Identify which cell holds the provided text, then report its [X, Y] central coordinate. 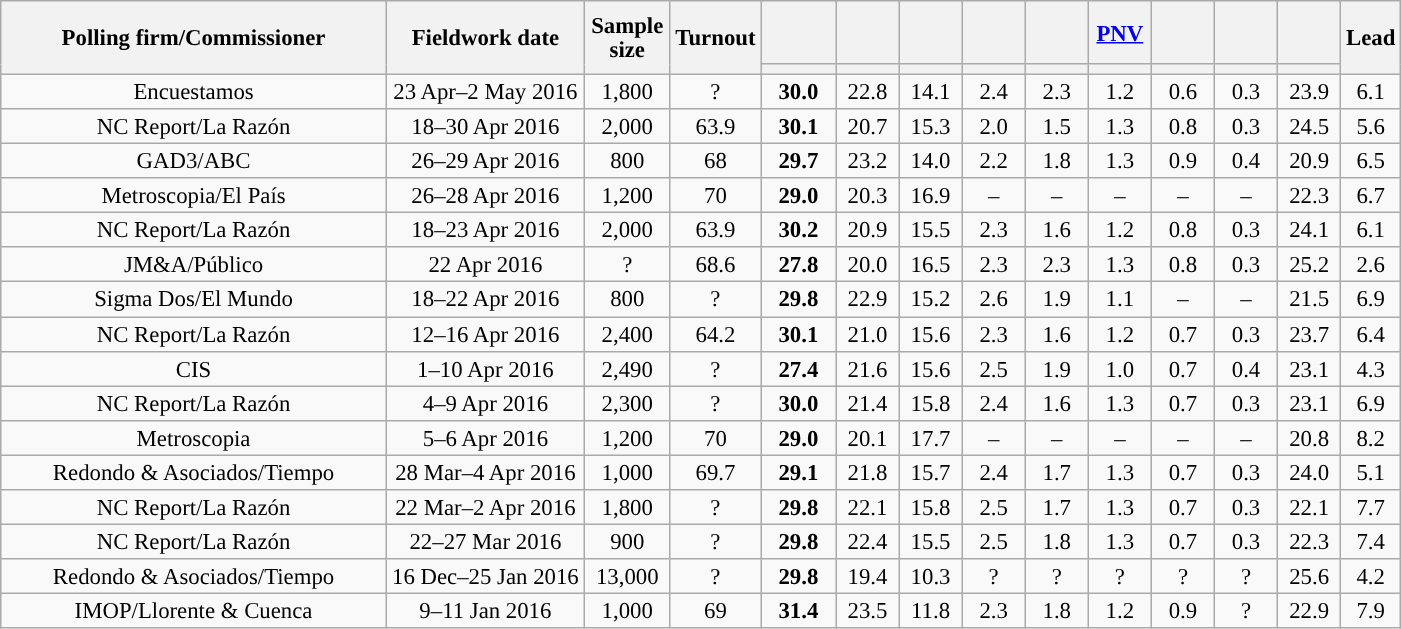
Metroscopia [194, 438]
1.1 [1120, 300]
24.5 [1310, 126]
19.4 [868, 576]
Lead [1371, 38]
22.4 [868, 542]
10.3 [930, 576]
22 Mar–2 Apr 2016 [485, 508]
69 [716, 610]
21.0 [868, 334]
14.1 [930, 92]
18–30 Apr 2016 [485, 126]
20.7 [868, 126]
16.5 [930, 266]
7.4 [1371, 542]
23.7 [1310, 334]
15.3 [930, 126]
64.2 [716, 334]
22.8 [868, 92]
18–22 Apr 2016 [485, 300]
Metroscopia/El País [194, 196]
29.1 [798, 472]
6.4 [1371, 334]
Sigma Dos/El Mundo [194, 300]
8.2 [1371, 438]
13,000 [627, 576]
11.8 [930, 610]
30.2 [798, 230]
7.7 [1371, 508]
2,300 [627, 404]
20.3 [868, 196]
16.9 [930, 196]
5–6 Apr 2016 [485, 438]
5.1 [1371, 472]
4.3 [1371, 368]
27.4 [798, 368]
24.0 [1310, 472]
21.8 [868, 472]
20.0 [868, 266]
1.0 [1120, 368]
2,490 [627, 368]
4–9 Apr 2016 [485, 404]
9–11 Jan 2016 [485, 610]
24.1 [1310, 230]
26–28 Apr 2016 [485, 196]
Encuestamos [194, 92]
68.6 [716, 266]
23.5 [868, 610]
23 Apr–2 May 2016 [485, 92]
14.0 [930, 162]
22–27 Mar 2016 [485, 542]
2.2 [994, 162]
Polling firm/Commissioner [194, 38]
0.6 [1182, 92]
1–10 Apr 2016 [485, 368]
25.6 [1310, 576]
900 [627, 542]
Turnout [716, 38]
2,400 [627, 334]
21.4 [868, 404]
27.8 [798, 266]
2.0 [994, 126]
22 Apr 2016 [485, 266]
21.6 [868, 368]
20.8 [1310, 438]
31.4 [798, 610]
5.6 [1371, 126]
PNV [1120, 32]
21.5 [1310, 300]
CIS [194, 368]
17.7 [930, 438]
23.2 [868, 162]
1.5 [1056, 126]
68 [716, 162]
IMOP/Llorente & Cuenca [194, 610]
15.2 [930, 300]
12–16 Apr 2016 [485, 334]
23.9 [1310, 92]
28 Mar–4 Apr 2016 [485, 472]
4.2 [1371, 576]
15.7 [930, 472]
25.2 [1310, 266]
6.5 [1371, 162]
Sample size [627, 38]
GAD3/ABC [194, 162]
26–29 Apr 2016 [485, 162]
29.7 [798, 162]
7.9 [1371, 610]
69.7 [716, 472]
6.7 [1371, 196]
18–23 Apr 2016 [485, 230]
20.1 [868, 438]
JM&A/Público [194, 266]
Fieldwork date [485, 38]
16 Dec–25 Jan 2016 [485, 576]
